Return [X, Y] of the center of cell containing provided text 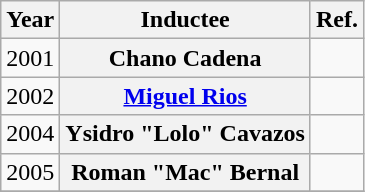
Ysidro "Lolo" Cavazos [186, 134]
2004 [30, 134]
Inductee [186, 20]
Miguel Rios [186, 96]
Roman "Mac" Bernal [186, 172]
Ref. [336, 20]
2001 [30, 58]
Year [30, 20]
Chano Cadena [186, 58]
2005 [30, 172]
2002 [30, 96]
